Return the [X, Y] coordinate for the center point of the cell that contains the specified text.  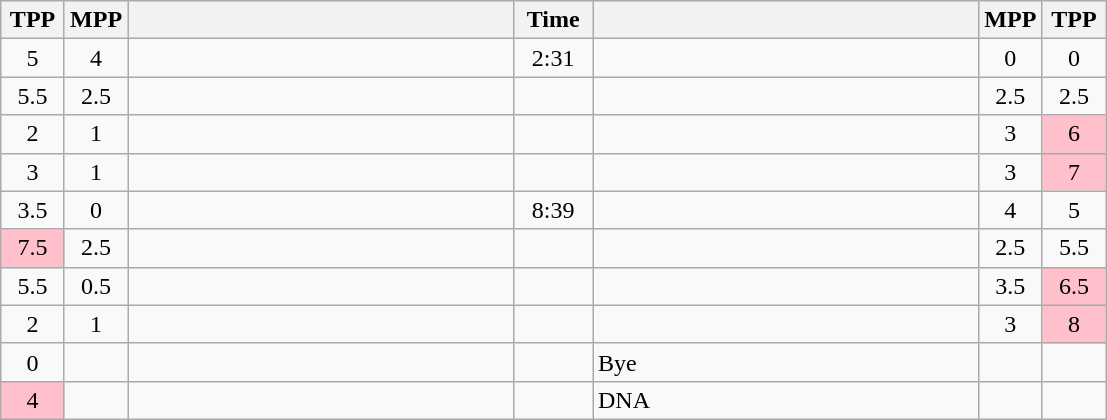
8:39 [554, 210]
0.5 [96, 286]
8 [1074, 324]
Bye [785, 362]
7 [1074, 172]
6 [1074, 134]
6.5 [1074, 286]
DNA [785, 400]
7.5 [33, 248]
Time [554, 20]
2:31 [554, 58]
